Return (X, Y) of the center of cell containing provided text 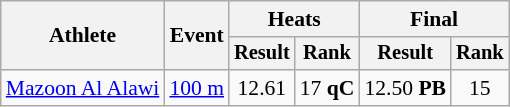
12.61 (262, 88)
Athlete (83, 36)
Heats (294, 19)
12.50 PB (405, 88)
17 qC (328, 88)
Event (196, 36)
100 m (196, 88)
15 (480, 88)
Final (434, 19)
Mazoon Al Alawi (83, 88)
